Scan for the cell matching the given text and deliver its (x, y) coordinate at center. 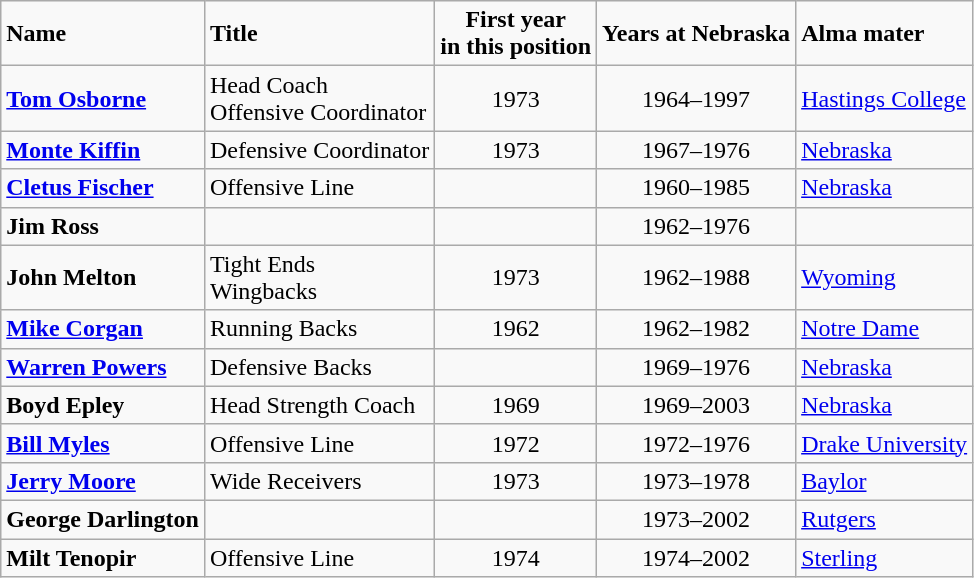
George Darlington (103, 519)
1962–1988 (696, 278)
Defensive Coordinator (319, 150)
Rutgers (884, 519)
Bill Myles (103, 443)
1960–1985 (696, 188)
Head Strength Coach (319, 405)
Alma mater (884, 34)
Jim Ross (103, 226)
Warren Powers (103, 367)
Tom Osborne (103, 98)
Boyd Epley (103, 405)
1969–1976 (696, 367)
First yearin this position (516, 34)
Hastings College (884, 98)
1962–1982 (696, 329)
1973–1978 (696, 481)
1972 (516, 443)
Running Backs (319, 329)
Defensive Backs (319, 367)
1974–2002 (696, 557)
1962–1976 (696, 226)
Notre Dame (884, 329)
Years at Nebraska (696, 34)
Sterling (884, 557)
Mike Corgan (103, 329)
Name (103, 34)
Head CoachOffensive Coordinator (319, 98)
Title (319, 34)
Drake University (884, 443)
1969–2003 (696, 405)
Jerry Moore (103, 481)
Cletus Fischer (103, 188)
Wyoming (884, 278)
John Melton (103, 278)
Monte Kiffin (103, 150)
1969 (516, 405)
1974 (516, 557)
1973–2002 (696, 519)
1962 (516, 329)
Tight EndsWingbacks (319, 278)
Baylor (884, 481)
1967–1976 (696, 150)
Milt Tenopir (103, 557)
1964–1997 (696, 98)
Wide Receivers (319, 481)
1972–1976 (696, 443)
